Detect which cell encompasses the target text, then output its [X, Y] center coordinate. 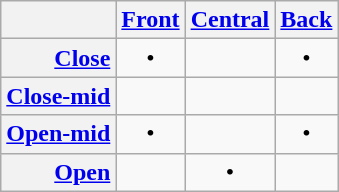
Back [306, 20]
Central [230, 20]
Front [150, 20]
Close [58, 58]
Open-mid [58, 134]
Close-mid [58, 96]
Open [58, 172]
